Return [X, Y] of the center of cell containing provided text 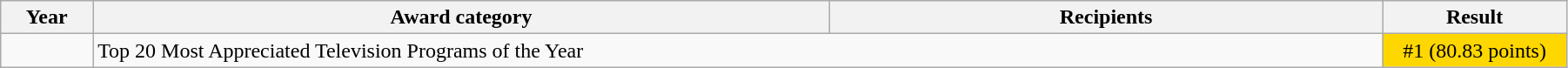
#1 (80.83 points) [1475, 51]
Recipients [1107, 17]
Result [1475, 17]
Top 20 Most Appreciated Television Programs of the Year [738, 51]
Year [47, 17]
Award category [461, 17]
